Return (X, Y) of the center of cell containing provided text 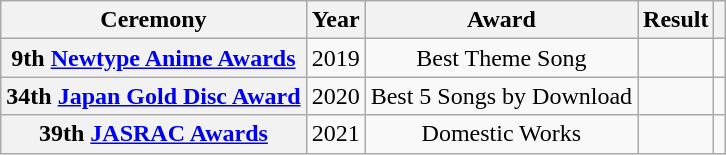
2020 (336, 96)
Best Theme Song (501, 58)
39th JASRAC Awards (154, 134)
Result (676, 20)
Award (501, 20)
Best 5 Songs by Download (501, 96)
Year (336, 20)
34th Japan Gold Disc Award (154, 96)
Ceremony (154, 20)
2019 (336, 58)
2021 (336, 134)
Domestic Works (501, 134)
9th Newtype Anime Awards (154, 58)
